Return [x, y] of the center of cell containing provided text 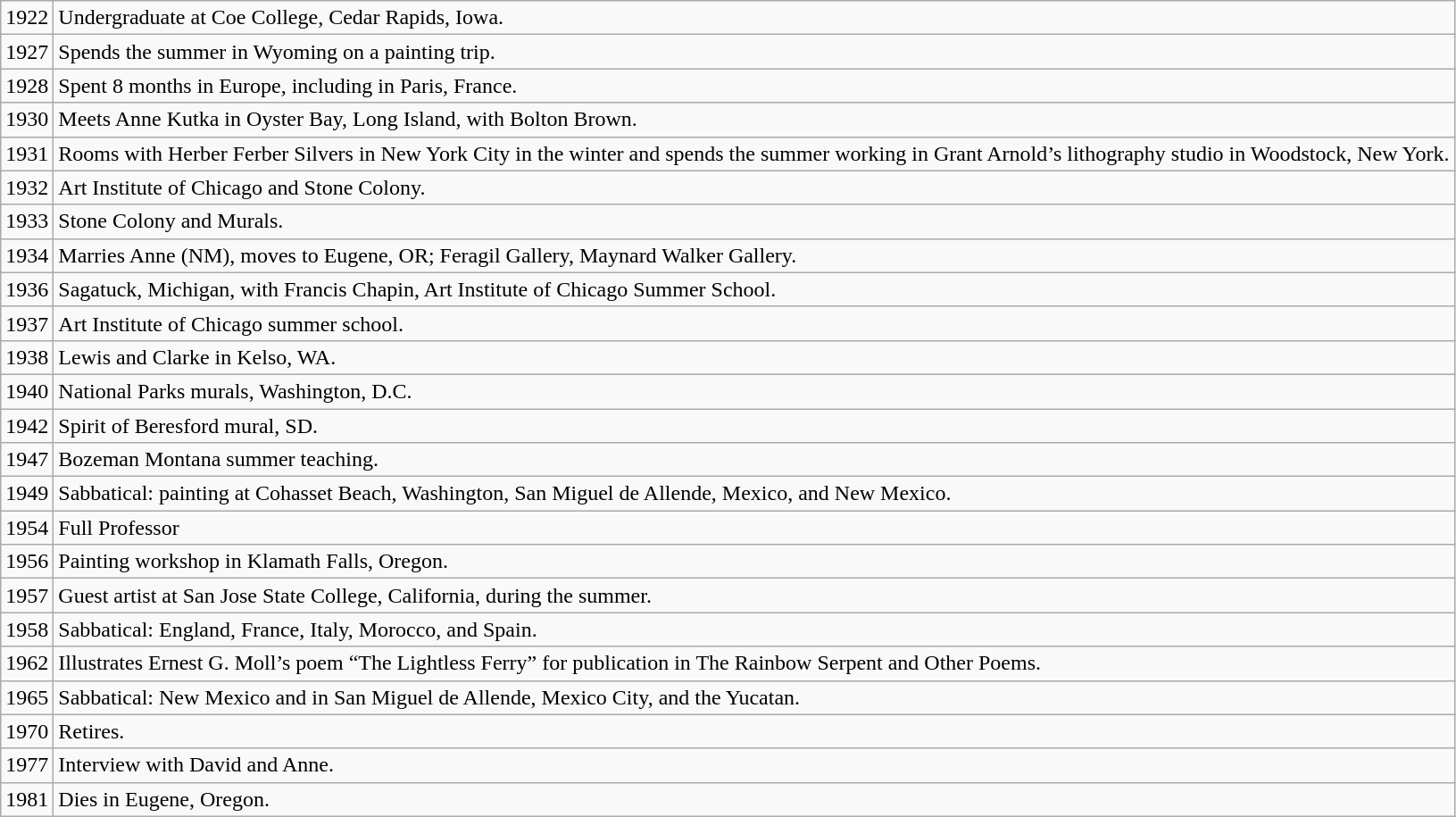
1931 [27, 154]
1947 [27, 460]
Illustrates Ernest G. Moll’s poem “The Lightless Ferry” for publication in The Rainbow Serpent and Other Poems. [753, 663]
1927 [27, 52]
1922 [27, 18]
1933 [27, 221]
1977 [27, 765]
National Parks murals, Washington, D.C. [753, 391]
1949 [27, 494]
1956 [27, 562]
1937 [27, 323]
1928 [27, 86]
Meets Anne Kutka in Oyster Bay, Long Island, with Bolton Brown. [753, 120]
Retires. [753, 731]
Stone Colony and Murals. [753, 221]
Guest artist at San Jose State College, California, during the summer. [753, 596]
Painting workshop in Klamath Falls, Oregon. [753, 562]
Art Institute of Chicago and Stone Colony. [753, 188]
Art Institute of Chicago summer school. [753, 323]
1942 [27, 426]
1957 [27, 596]
Sagatuck, Michigan, with Francis Chapin, Art Institute of Chicago Summer School. [753, 289]
Dies in Eugene, Oregon. [753, 799]
Bozeman Montana summer teaching. [753, 460]
Spends the summer in Wyoming on a painting trip. [753, 52]
1981 [27, 799]
Sabbatical: England, France, Italy, Morocco, and Spain. [753, 629]
Sabbatical: New Mexico and in San Miguel de Allende, Mexico City, and the Yucatan. [753, 697]
Undergraduate at Coe College, Cedar Rapids, Iowa. [753, 18]
Full Professor [753, 528]
1938 [27, 357]
1970 [27, 731]
1954 [27, 528]
Spent 8 months in Europe, including in Paris, France. [753, 86]
1962 [27, 663]
1934 [27, 255]
1958 [27, 629]
Lewis and Clarke in Kelso, WA. [753, 357]
1965 [27, 697]
Interview with David and Anne. [753, 765]
1932 [27, 188]
Spirit of Beresford mural, SD. [753, 426]
1936 [27, 289]
1940 [27, 391]
1930 [27, 120]
Sabbatical: painting at Cohasset Beach, Washington, San Miguel de Allende, Mexico, and New Mexico. [753, 494]
Marries Anne (NM), moves to Eugene, OR; Feragil Gallery, Maynard Walker Gallery. [753, 255]
